From the cell containing the given text, extract its center point as [x, y] coordinate. 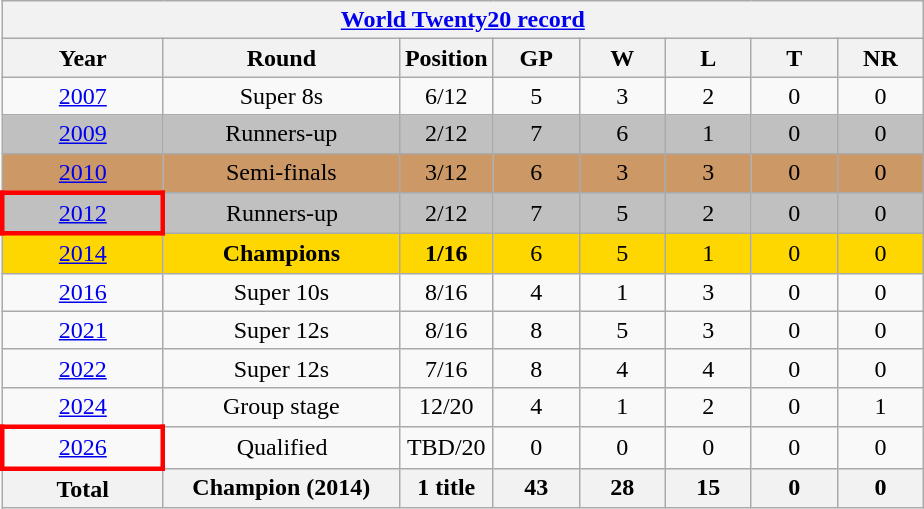
Super 10s [281, 292]
2026 [82, 448]
1/16 [446, 254]
Round [281, 58]
Champion (2014) [281, 488]
Total [82, 488]
Position [446, 58]
World Twenty20 record [462, 20]
2021 [82, 330]
L [708, 58]
NR [880, 58]
Semi-finals [281, 173]
2009 [82, 134]
2022 [82, 368]
2014 [82, 254]
T [794, 58]
28 [622, 488]
2010 [82, 173]
7/16 [446, 368]
W [622, 58]
Group stage [281, 407]
6/12 [446, 96]
1 title [446, 488]
2016 [82, 292]
3/12 [446, 173]
Super 8s [281, 96]
TBD/20 [446, 448]
Qualified [281, 448]
2007 [82, 96]
2024 [82, 407]
15 [708, 488]
43 [536, 488]
Champions [281, 254]
12/20 [446, 407]
GP [536, 58]
Year [82, 58]
2012 [82, 214]
